Locate the cell with the specified text and output its [x, y] center coordinate. 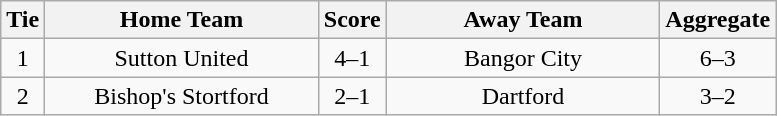
1 [23, 58]
3–2 [718, 96]
Aggregate [718, 20]
Tie [23, 20]
4–1 [352, 58]
Bishop's Stortford [182, 96]
Home Team [182, 20]
6–3 [718, 58]
Score [352, 20]
2 [23, 96]
Bangor City [523, 58]
Dartford [523, 96]
Sutton United [182, 58]
Away Team [523, 20]
2–1 [352, 96]
